Return (x, y) of the center of cell containing provided text 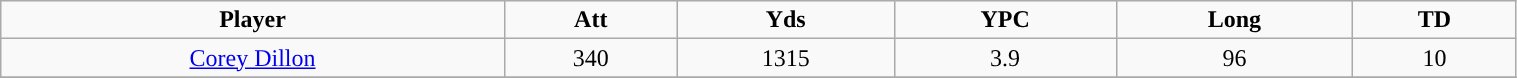
Yds (786, 20)
Player (253, 20)
1315 (786, 58)
10 (1434, 58)
Corey Dillon (253, 58)
Long (1234, 20)
TD (1434, 20)
Att (590, 20)
96 (1234, 58)
YPC (1005, 20)
3.9 (1005, 58)
340 (590, 58)
